Return the (X, Y) coordinate for the center point of the cell that contains the specified text.  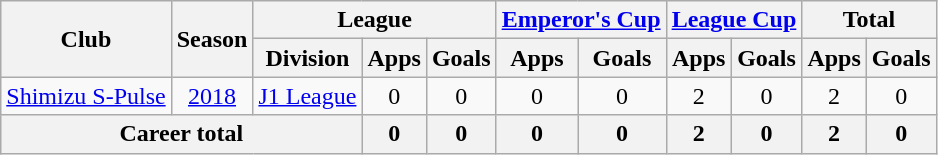
Division (308, 58)
Emperor's Cup (581, 20)
Season (212, 39)
Total (869, 20)
2018 (212, 96)
Shimizu S-Pulse (86, 96)
Club (86, 39)
League Cup (734, 20)
League (374, 20)
Career total (182, 134)
J1 League (308, 96)
